Identify which cell holds the provided text, then report its (X, Y) central coordinate. 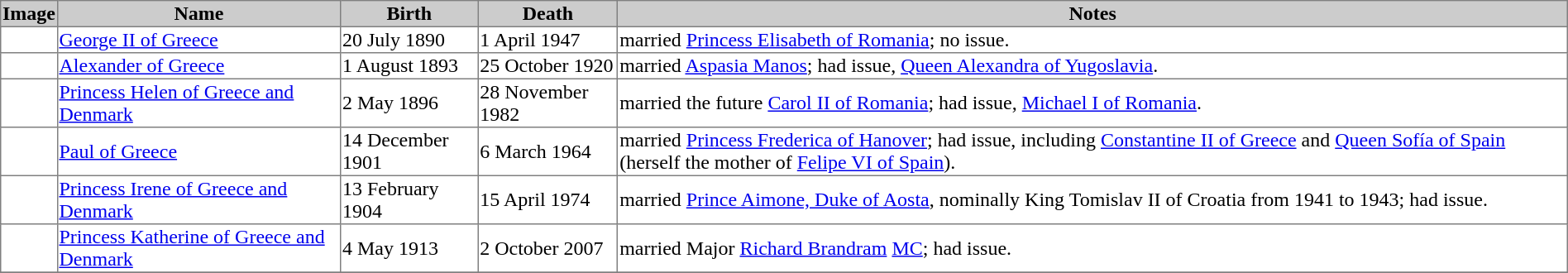
Princess Irene of Greece and Denmark (198, 199)
1 April 1947 (547, 40)
2 October 2007 (547, 248)
20 July 1890 (409, 40)
25 October 1920 (547, 66)
13 February 1904 (409, 199)
14 December 1901 (409, 151)
married Princess Elisabeth of Romania; no issue. (1092, 40)
Birth (409, 14)
married Prince Aimone, Duke of Aosta, nominally King Tomislav II of Croatia from 1941 to 1943; had issue. (1092, 199)
married Major Richard Brandram MC; had issue. (1092, 248)
married Aspasia Manos; had issue, Queen Alexandra of Yugoslavia. (1092, 66)
4 May 1913 (409, 248)
Alexander of Greece (198, 66)
Name (198, 14)
2 May 1896 (409, 103)
Paul of Greece (198, 151)
1 August 1893 (409, 66)
6 March 1964 (547, 151)
Image (29, 14)
28 November 1982 (547, 103)
Notes (1092, 14)
George II of Greece (198, 40)
married the future Carol II of Romania; had issue, Michael I of Romania. (1092, 103)
Death (547, 14)
15 April 1974 (547, 199)
Princess Katherine of Greece and Denmark (198, 248)
Princess Helen of Greece and Denmark (198, 103)
